Search for the cell housing the specified text and yield its [X, Y] center coordinate. 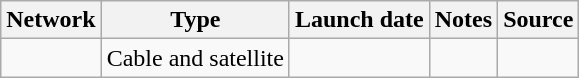
Notes [463, 20]
Launch date [359, 20]
Cable and satellite [195, 58]
Network [51, 20]
Source [538, 20]
Type [195, 20]
